Locate the cell with the specified text and output its [x, y] center coordinate. 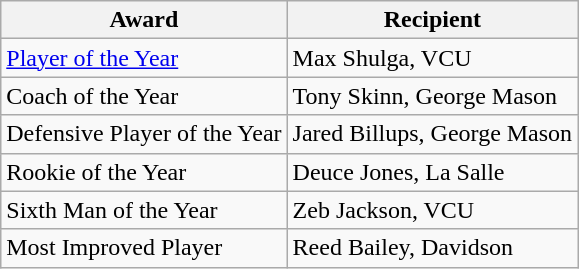
Jared Billups, George Mason [432, 134]
Award [144, 20]
Rookie of the Year [144, 172]
Deuce Jones, La Salle [432, 172]
Recipient [432, 20]
Coach of the Year [144, 96]
Tony Skinn, George Mason [432, 96]
Most Improved Player [144, 248]
Reed Bailey, Davidson [432, 248]
Defensive Player of the Year [144, 134]
Zeb Jackson, VCU [432, 210]
Sixth Man of the Year [144, 210]
Player of the Year [144, 58]
Max Shulga, VCU [432, 58]
